Identify which cell holds the provided text, then report its [x, y] central coordinate. 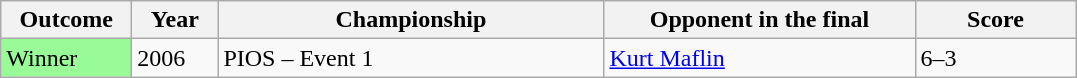
Kurt Maflin [760, 58]
Year [175, 20]
Outcome [66, 20]
Winner [66, 58]
Championship [411, 20]
6–3 [996, 58]
Opponent in the final [760, 20]
PIOS – Event 1 [411, 58]
Score [996, 20]
2006 [175, 58]
